Provide the (X, Y) coordinate of the cell's center where the given text is located.  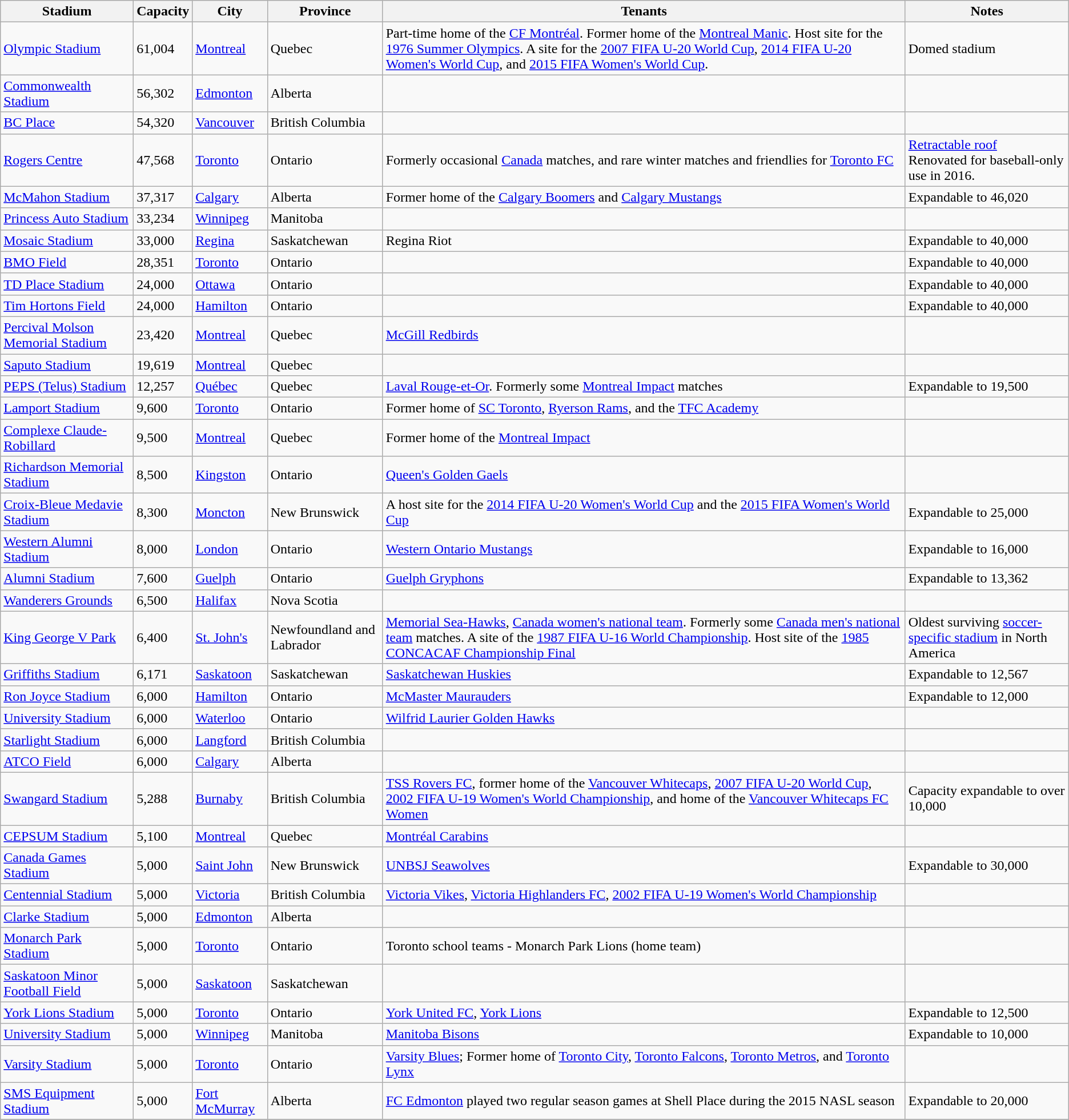
8,300 (163, 512)
Domed stadium (987, 49)
Western Ontario Mustangs (644, 549)
Expandable to 25,000 (987, 512)
Expandable to 12,500 (987, 1013)
CEPSUM Stadium (67, 836)
Commonwealth Stadium (67, 94)
PEPS (Telus) Stadium (67, 387)
Halifax (230, 600)
BC Place (67, 123)
McMaster Maurauders (644, 696)
Starlight Stadium (67, 740)
Formerly occasional Canada matches, and rare winter matches and friendlies for Toronto FC (644, 160)
9,600 (163, 408)
Guelph (230, 579)
City (230, 11)
33,000 (163, 240)
12,257 (163, 387)
Burnaby (230, 798)
Western Alumni Stadium (67, 549)
6,400 (163, 637)
ATCO Field (67, 761)
23,420 (163, 335)
Swangard Stadium (67, 798)
Waterloo (230, 718)
BMO Field (67, 262)
FC Edmonton played two regular season games at Shell Place during the 2015 NASL season (644, 1101)
Ron Joyce Stadium (67, 696)
London (230, 549)
Province (325, 11)
Victoria Vikes, Victoria Highlanders FC, 2002 FIFA U-19 Women's World Championship (644, 895)
York Lions Stadium (67, 1013)
Regina (230, 240)
TD Place Stadium (67, 284)
Rogers Centre (67, 160)
Manitoba Bisons (644, 1034)
Expandable to 10,000 (987, 1034)
McGill Redbirds (644, 335)
61,004 (163, 49)
7,600 (163, 579)
56,302 (163, 94)
Expandable to 19,500 (987, 387)
Princess Auto Stadium (67, 219)
6,500 (163, 600)
Varsity Stadium (67, 1063)
Varsity Blues; Former home of Toronto City, Toronto Falcons, Toronto Metros, and Toronto Lynx (644, 1063)
9,500 (163, 437)
Saskatchewan Huskies (644, 675)
Expandable to 12,000 (987, 696)
8,500 (163, 475)
Expandable to 46,020 (987, 197)
37,317 (163, 197)
Clarke Stadium (67, 917)
19,619 (163, 365)
Mosaic Stadium (67, 240)
Alumni Stadium (67, 579)
54,320 (163, 123)
47,568 (163, 160)
Moncton (230, 512)
Wilfrid Laurier Golden Hawks (644, 718)
Monarch Park Stadium (67, 946)
Retractable roofRenovated for baseball-only use in 2016. (987, 160)
Nova Scotia (325, 600)
Centennial Stadium (67, 895)
Regina Riot (644, 240)
Québec (230, 387)
York United FC, York Lions (644, 1013)
McMahon Stadium (67, 197)
Toronto school teams - Monarch Park Lions (home team) (644, 946)
Saint John (230, 866)
Kingston (230, 475)
Canada Games Stadium (67, 866)
Capacity (163, 11)
Saskatoon Minor Football Field (67, 983)
Croix-Bleue Medavie Stadium (67, 512)
8,000 (163, 549)
5,288 (163, 798)
Former home of SC Toronto, Ryerson Rams, and the TFC Academy (644, 408)
Vancouver (230, 123)
6,171 (163, 675)
Langford (230, 740)
5,100 (163, 836)
Guelph Gryphons (644, 579)
Saputo Stadium (67, 365)
UNBSJ Seawolves (644, 866)
Griffiths Stadium (67, 675)
Lamport Stadium (67, 408)
Montréal Carabins (644, 836)
Percival Molson Memorial Stadium (67, 335)
Wanderers Grounds (67, 600)
28,351 (163, 262)
Oldest surviving soccer-specific stadium in North America (987, 637)
Expandable to 16,000 (987, 549)
Fort McMurray (230, 1101)
Notes (987, 11)
Tim Hortons Field (67, 306)
Olympic Stadium (67, 49)
Newfoundland and Labrador (325, 637)
Queen's Golden Gaels (644, 475)
Stadium (67, 11)
St. John's (230, 637)
Ottawa (230, 284)
King George V Park (67, 637)
Former home of the Montreal Impact (644, 437)
Expandable to 13,362 (987, 579)
Victoria (230, 895)
A host site for the 2014 FIFA U-20 Women's World Cup and the 2015 FIFA Women's World Cup (644, 512)
Expandable to 30,000 (987, 866)
Expandable to 12,567 (987, 675)
Complexe Claude-Robillard (67, 437)
Former home of the Calgary Boomers and Calgary Mustangs (644, 197)
33,234 (163, 219)
Capacity expandable to over 10,000 (987, 798)
Tenants (644, 11)
Laval Rouge-et-Or. Formerly some Montreal Impact matches (644, 387)
Richardson Memorial Stadium (67, 475)
SMS Equipment Stadium (67, 1101)
Expandable to 20,000 (987, 1101)
